Scan for the cell matching the given text and deliver its (X, Y) coordinate at center. 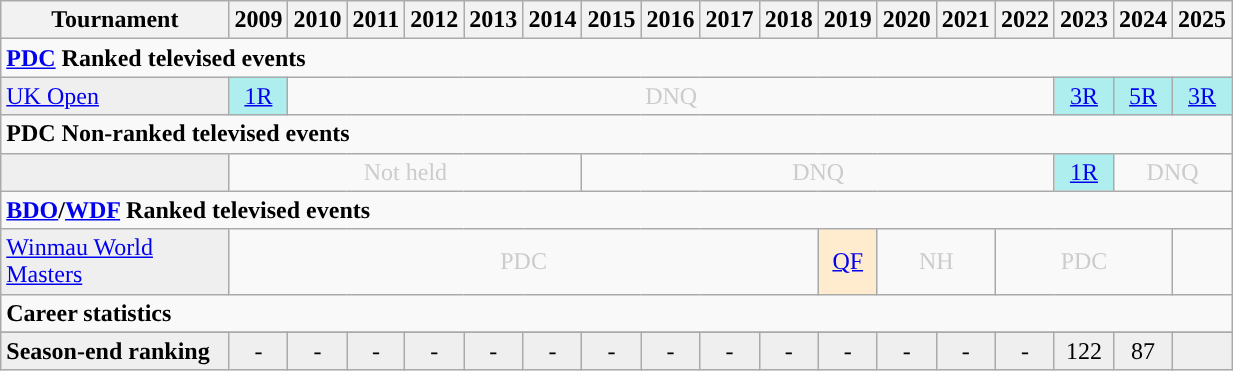
2012 (434, 20)
Not held (406, 172)
2022 (1024, 20)
2021 (966, 20)
2010 (318, 20)
2015 (612, 20)
2025 (1202, 20)
2017 (730, 20)
Winmau World Masters (115, 262)
QF (848, 262)
2009 (258, 20)
BDO/WDF Ranked televised events (616, 210)
2019 (848, 20)
PDC Ranked televised events (616, 58)
2014 (552, 20)
Tournament (115, 20)
87 (1144, 351)
PDC Non-ranked televised events (616, 134)
2018 (788, 20)
Season-end ranking (115, 351)
2013 (494, 20)
2024 (1144, 20)
2020 (906, 20)
122 (1084, 351)
Career statistics (616, 313)
NH (936, 262)
2023 (1084, 20)
2011 (376, 20)
UK Open (115, 96)
5R (1144, 96)
2016 (670, 20)
